Identify which cell holds the provided text, then report its (X, Y) central coordinate. 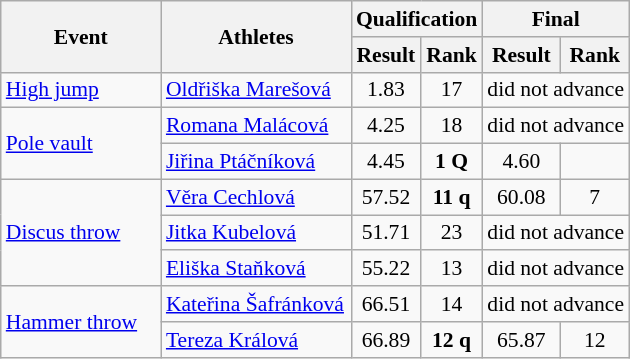
4.60 (521, 162)
14 (452, 304)
12 (594, 340)
Discus throw (81, 232)
7 (594, 197)
1.83 (386, 90)
11 q (452, 197)
17 (452, 90)
65.87 (521, 340)
Qualification (416, 19)
4.45 (386, 162)
Jitka Kubelová (256, 233)
1 Q (452, 162)
51.71 (386, 233)
Event (81, 36)
60.08 (521, 197)
Pole vault (81, 144)
57.52 (386, 197)
12 q (452, 340)
Hammer throw (81, 322)
55.22 (386, 269)
Romana Malácová (256, 126)
Tereza Králová (256, 340)
Athletes (256, 36)
Jiřina Ptáčníková (256, 162)
18 (452, 126)
4.25 (386, 126)
Kateřina Šafránková (256, 304)
66.89 (386, 340)
High jump (81, 90)
66.51 (386, 304)
13 (452, 269)
23 (452, 233)
Oldřiška Marešová (256, 90)
Final (556, 19)
Věra Cechlová (256, 197)
Eliška Staňková (256, 269)
